Pinpoint the cell where the given text exists, returning its (X, Y) midpoint coordinate. 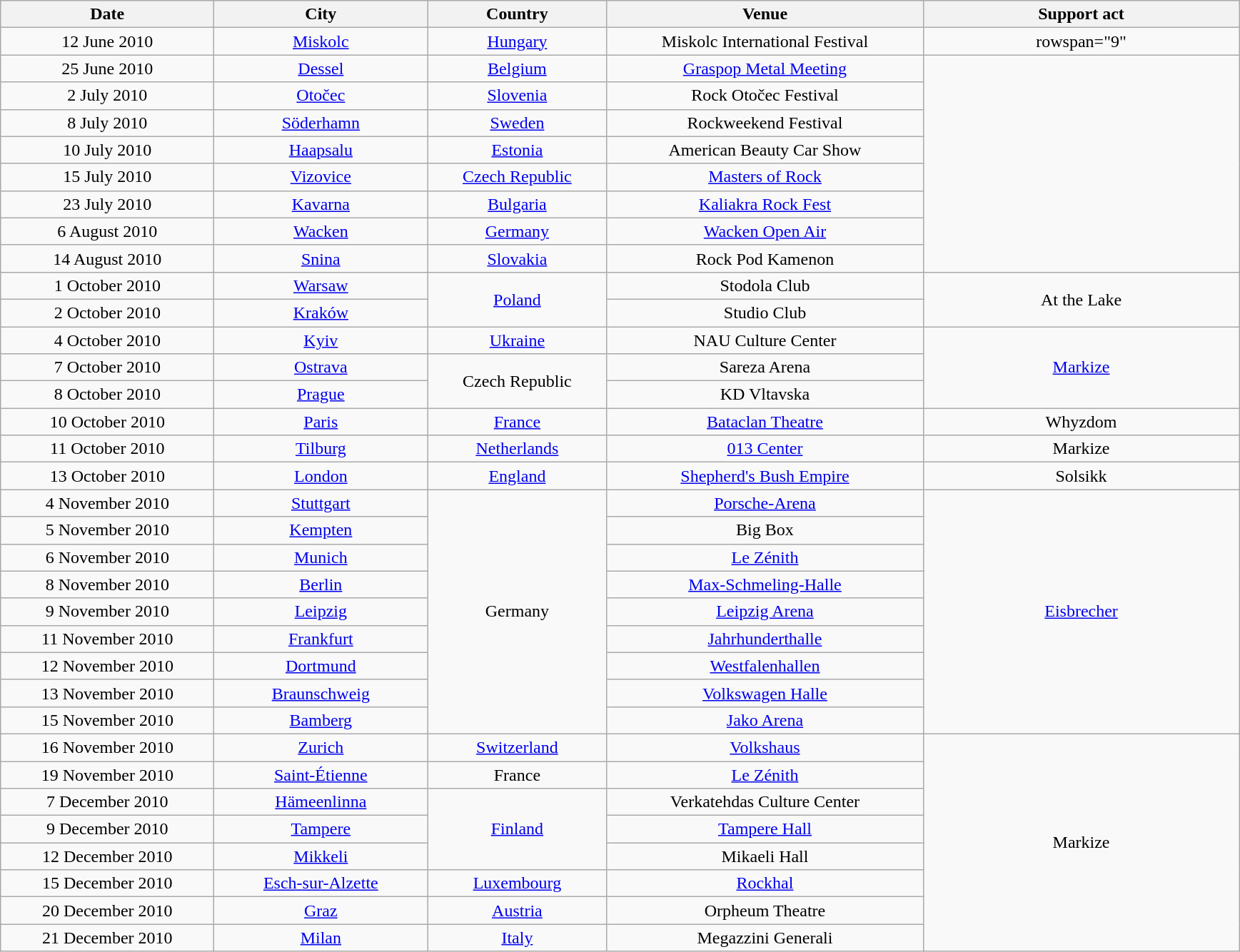
Masters of Rock (765, 177)
8 October 2010 (107, 395)
Saint-Étienne (321, 774)
Finland (517, 829)
Paris (321, 422)
Rockweekend Festival (765, 123)
Date (107, 14)
6 August 2010 (107, 231)
Big Box (765, 530)
Hungary (517, 41)
20 December 2010 (107, 911)
Leipzig Arena (765, 612)
Rock Pod Kamenon (765, 258)
Porsche-Arena (765, 503)
Westfalenhallen (765, 666)
KD Vltavska (765, 395)
London (321, 476)
1 October 2010 (107, 285)
8 July 2010 (107, 123)
Rockhal (765, 883)
Orpheum Theatre (765, 911)
Support act (1081, 14)
11 November 2010 (107, 639)
American Beauty Car Show (765, 150)
Jako Arena (765, 720)
NAU Culture Center (765, 340)
013 Center (765, 449)
Max-Schmeling-Halle (765, 584)
Prague (321, 395)
Wacken Open Air (765, 231)
Verkatehdas Culture Center (765, 802)
7 December 2010 (107, 802)
Mikkeli (321, 856)
Berlin (321, 584)
Shepherd's Bush Empire (765, 476)
23 July 2010 (107, 204)
Esch-sur-Alzette (321, 883)
5 November 2010 (107, 530)
Söderhamn (321, 123)
City (321, 14)
12 November 2010 (107, 666)
Ostrava (321, 368)
Kempten (321, 530)
Sweden (517, 123)
10 October 2010 (107, 422)
Volkswagen Halle (765, 693)
15 December 2010 (107, 883)
rowspan="9" (1081, 41)
Austria (517, 911)
4 October 2010 (107, 340)
Luxembourg (517, 883)
Solsikk (1081, 476)
Mikaeli Hall (765, 856)
Belgium (517, 69)
12 December 2010 (107, 856)
11 October 2010 (107, 449)
Miskolc International Festival (765, 41)
At the Lake (1081, 299)
8 November 2010 (107, 584)
Bamberg (321, 720)
Milan (321, 938)
Sareza Arena (765, 368)
Estonia (517, 150)
Kaliakra Rock Fest (765, 204)
Kyiv (321, 340)
Stodola Club (765, 285)
19 November 2010 (107, 774)
Poland (517, 299)
Volkshaus (765, 747)
Frankfurt (321, 639)
Tampere Hall (765, 829)
9 November 2010 (107, 612)
Studio Club (765, 313)
Hämeenlinna (321, 802)
Wacken (321, 231)
Haapsalu (321, 150)
Rock Otočec Festival (765, 96)
Bulgaria (517, 204)
10 July 2010 (107, 150)
Jahrhunderthalle (765, 639)
14 August 2010 (107, 258)
Slovakia (517, 258)
Stuttgart (321, 503)
Italy (517, 938)
Dessel (321, 69)
Miskolc (321, 41)
Ukraine (517, 340)
13 October 2010 (107, 476)
6 November 2010 (107, 557)
Dortmund (321, 666)
2 July 2010 (107, 96)
Leipzig (321, 612)
Snina (321, 258)
12 June 2010 (107, 41)
15 July 2010 (107, 177)
Bataclan Theatre (765, 422)
Zurich (321, 747)
15 November 2010 (107, 720)
Megazzini Generali (765, 938)
Tampere (321, 829)
England (517, 476)
Braunschweig (321, 693)
4 November 2010 (107, 503)
Switzerland (517, 747)
Kavarna (321, 204)
21 December 2010 (107, 938)
13 November 2010 (107, 693)
7 October 2010 (107, 368)
Warsaw (321, 285)
Graz (321, 911)
Country (517, 14)
Munich (321, 557)
Whyzdom (1081, 422)
2 October 2010 (107, 313)
Otočec (321, 96)
Venue (765, 14)
Slovenia (517, 96)
16 November 2010 (107, 747)
Vizovice (321, 177)
Graspop Metal Meeting (765, 69)
Netherlands (517, 449)
Eisbrecher (1081, 612)
25 June 2010 (107, 69)
Tilburg (321, 449)
9 December 2010 (107, 829)
Kraków (321, 313)
